Locate the cell with the specified text and output its [X, Y] center coordinate. 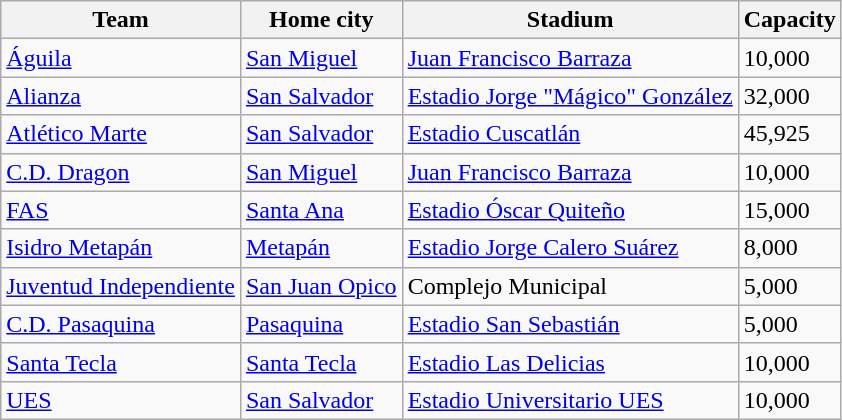
UES [121, 400]
Pasaquina [321, 324]
Estadio Cuscatlán [570, 134]
C.D. Pasaquina [121, 324]
Stadium [570, 20]
Águila [121, 58]
Santa Ana [321, 210]
Estadio Jorge "Mágico" González [570, 96]
Alianza [121, 96]
FAS [121, 210]
32,000 [790, 96]
Juventud Independiente [121, 286]
Estadio Óscar Quiteño [570, 210]
Isidro Metapán [121, 248]
Metapán [321, 248]
Capacity [790, 20]
Estadio Las Delicias [570, 362]
Estadio Jorge Calero Suárez [570, 248]
San Juan Opico [321, 286]
Atlético Marte [121, 134]
Estadio Universitario UES [570, 400]
Team [121, 20]
Complejo Municipal [570, 286]
15,000 [790, 210]
C.D. Dragon [121, 172]
Estadio San Sebastián [570, 324]
45,925 [790, 134]
8,000 [790, 248]
Home city [321, 20]
